Find where the given text appears and provide that cell's center as (X, Y) coordinate. 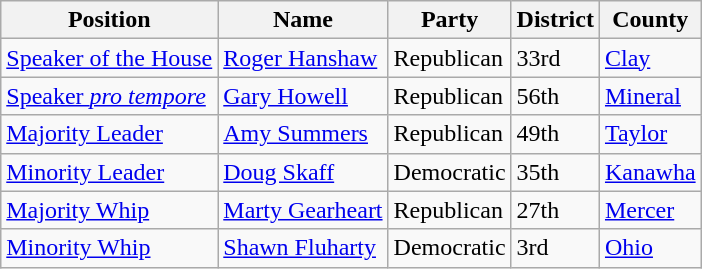
Ohio (650, 248)
Roger Hanshaw (303, 58)
Clay (650, 58)
Mercer (650, 210)
Kanawha (650, 172)
35th (555, 172)
Amy Summers (303, 134)
Speaker pro tempore (110, 96)
Marty Gearheart (303, 210)
33rd (555, 58)
Taylor (650, 134)
27th (555, 210)
Minority Whip (110, 248)
Party (450, 20)
Shawn Fluharty (303, 248)
Gary Howell (303, 96)
Minority Leader (110, 172)
District (555, 20)
56th (555, 96)
County (650, 20)
Name (303, 20)
Mineral (650, 96)
Speaker of the House (110, 58)
Doug Skaff (303, 172)
49th (555, 134)
Majority Whip (110, 210)
Position (110, 20)
Majority Leader (110, 134)
3rd (555, 248)
